Extract the (x, y) coordinate from the center of the cell holding the provided text.  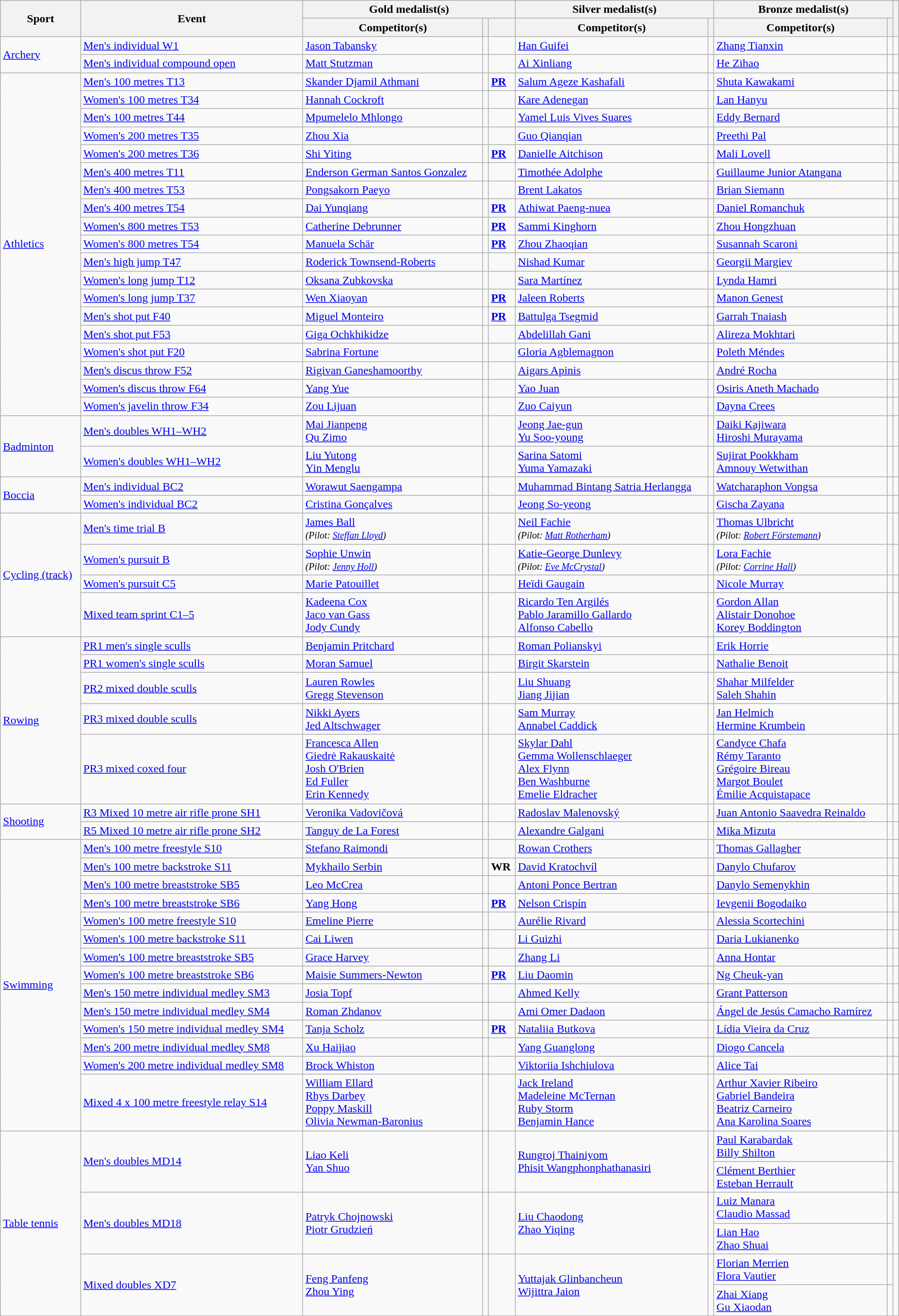
Shi Yiting (393, 154)
Watcharaphon Vongsa (800, 486)
Maisie Summers-Newton (393, 975)
Worawut Saengampa (393, 486)
Women's pursuit B (192, 559)
Nathalie Benoit (800, 664)
Men's discus throw F52 (192, 370)
Gischa Zayana (800, 504)
Marie Patouillet (393, 584)
Neil Fachie(Pilot: Matt Rotherham) (612, 528)
Rungroj ThainiyomPhisit Wangphonphathanasiri (612, 1161)
Jeong So-yeong (612, 504)
Yang Guanglong (612, 1047)
Gordon AllanAlistair DonohoeKorey Boddington (800, 615)
Mai JianpengQu Zimo (393, 430)
Li Guizhi (612, 939)
R5 Mixed 10 metre air rifle prone SH2 (192, 831)
Kare Adenegan (612, 100)
William EllardRhys DarbeyPoppy MaskillOlivia Newman-Baronius (393, 1103)
Viktoriia Ishchiulova (612, 1065)
Erik Horrie (800, 646)
Skander Djamil Athmani (393, 82)
Silver medalist(s) (615, 9)
Ievgenii Bogodaiko (800, 903)
Luiz ManaraClaudio Massad (800, 1208)
Men's high jump T47 (192, 262)
Katie-George Dunlevy(Pilot: Eve McCrystal) (612, 559)
Men's 400 metres T11 (192, 172)
Roderick Townsend-Roberts (393, 262)
Hannah Cockroft (393, 100)
Sujirat PookkhamAmnouy Wetwithan (800, 462)
Athletics (41, 244)
Men's individual BC2 (192, 486)
Mixed doubles XD7 (192, 1285)
Men's doubles MD18 (192, 1223)
Women's long jump T37 (192, 298)
Lora Fachie(Pilot: Corrine Hall) (800, 559)
Brent Lakatos (612, 190)
Boccia (41, 495)
Men's 200 metre individual medley SM8 (192, 1047)
Garrah Tnaiash (800, 316)
Josia Topf (393, 993)
Jan HelmichHermine Krumbein (800, 719)
Sara Martínez (612, 280)
James Ball(Pilot: Steffan Lloyd) (393, 528)
PR1 women's single sculls (192, 664)
Jaleen Roberts (612, 298)
Women's 200 metres T35 (192, 136)
Aurélie Rivard (612, 921)
Alice Tai (800, 1065)
PR1 men's single sculls (192, 646)
Zhou Xia (393, 136)
Lynda Hamri (800, 280)
Birgit Skarstein (612, 664)
Battulga Tsegmid (612, 316)
Brock Whiston (393, 1065)
Yuttajak GlinbancheunWijittra Jaion (612, 1285)
Women's 150 metre individual medley SM4 (192, 1029)
Grace Harvey (393, 957)
Cycling (track) (41, 575)
Alexandre Galgani (612, 831)
Alireza Mokhtari (800, 334)
Manon Genest (800, 298)
Liu ChaodongZhao Yiqing (612, 1223)
Danylo Chufarov (800, 867)
Nicole Murray (800, 584)
Miguel Monteiro (393, 316)
Han Guifei (612, 46)
Thomas Ulbricht(Pilot: Robert Förstemann) (800, 528)
Women's 200 metres T36 (192, 154)
Women's 800 metres T53 (192, 226)
Zou Lijuan (393, 406)
Men's shot put F53 (192, 334)
Ahmed Kelly (612, 993)
Dayna Crees (800, 406)
Emeline Pierre (393, 921)
R3 Mixed 10 metre air rifle prone SH1 (192, 813)
Grant Patterson (800, 993)
Nelson Crispín (612, 903)
Nikki AyersJed Altschwager (393, 719)
Women's 100 metre breaststroke SB5 (192, 957)
Leo McCrea (393, 885)
Men's 400 metres T54 (192, 208)
Sam MurrayAnnabel Caddick (612, 719)
Guo Qianqian (612, 136)
Kadeena CoxJaco van GassJody Cundy (393, 615)
Gloria Agblemagnon (612, 352)
Rigivan Ganeshamoorthy (393, 370)
Men's 150 metre individual medley SM4 (192, 1011)
Sophie Unwin(Pilot: Jenny Holl) (393, 559)
Florian MerrienFlora Vautier (800, 1270)
Guillaume Junior Atangana (800, 172)
Brian Siemann (800, 190)
Patryk ChojnowskiPiotr Grudzień (393, 1223)
Roman Zhdanov (393, 1011)
Women's 100 metre freestyle S10 (192, 921)
Women's 800 metres T54 (192, 244)
Daniel Romanchuk (800, 208)
Zhou Zhaoqian (612, 244)
Dai Yunqiang (393, 208)
Ai Xinliang (612, 64)
Lan Hanyu (800, 100)
Sarina SatomiYuma Yamazaki (612, 462)
Matt Stutzman (393, 64)
Men's 100 metre breaststroke SB6 (192, 903)
Danylo Semenykhin (800, 885)
Swimming (41, 985)
Feng PanfengZhou Ying (393, 1285)
Nishad Kumar (612, 262)
Men's 150 metre individual medley SM3 (192, 993)
Zuo Caiyun (612, 406)
Tanja Scholz (393, 1029)
Heïdi Gaugain (612, 584)
Danielle Aitchison (612, 154)
Abdelillah Gani (612, 334)
PR3 mixed coxed four (192, 769)
He Zihao (800, 64)
Oksana Zubkovska (393, 280)
Mykhailo Serbin (393, 867)
Men's 100 metre freestyle S10 (192, 849)
Sport (41, 18)
Mpumelelo Mhlongo (393, 118)
Event (192, 18)
Paul KarabardakBilly Shilton (800, 1146)
Athiwat Paeng-nuea (612, 208)
Mixed team sprint C1–5 (192, 615)
Men's time trial B (192, 528)
André Rocha (800, 370)
Thomas Gallagher (800, 849)
Wen Xiaoyan (393, 298)
Osiris Aneth Machado (800, 388)
Men's 100 metres T13 (192, 82)
Zhai XiangGu Xiaodan (800, 1300)
Jason Tabansky (393, 46)
Georgii Margiev (800, 262)
Zhang Li (612, 957)
Sabrina Fortune (393, 352)
Muhammad Bintang Satria Herlangga (612, 486)
WR (502, 867)
Enderson German Santos Gonzalez (393, 172)
Yamel Luis Vives Suares (612, 118)
Ng Cheuk-yan (800, 975)
Liu Daomin (612, 975)
Salum Ageze Kashafali (612, 82)
Shooting (41, 822)
Francesca AllenGiedrė RakauskaitėJosh O'BrienEd FullerErin Kennedy (393, 769)
Juan Antonio Saavedra Reinaldo (800, 813)
Bronze medalist(s) (803, 9)
Rowan Crothers (612, 849)
Sammi Kinghorn (612, 226)
Poleth Méndes (800, 352)
Liu ShuangJiang Jijian (612, 688)
Men's individual compound open (192, 64)
Men's 100 metres T44 (192, 118)
Lauren RowlesGregg Stevenson (393, 688)
Arthur Xavier RibeiroGabriel BandeiraBeatriz CarneiroAna Karolina Soares (800, 1103)
Susannah Scaroni (800, 244)
Roman Polianskyi (612, 646)
Daria Lukianenko (800, 939)
Skylar DahlGemma WollenschlaegerAlex FlynnBen WashburneEmelie Eldracher (612, 769)
Mali Lovell (800, 154)
Women's long jump T12 (192, 280)
Stefano Raimondi (393, 849)
Women's javelin throw F34 (192, 406)
Liu YutongYin Menglu (393, 462)
Zhou Hongzhuan (800, 226)
Lídia Vieira da Cruz (800, 1029)
Men's shot put F40 (192, 316)
Shuta Kawakami (800, 82)
Yang Yue (393, 388)
Alessia Scortechini (800, 921)
Radoslav Malenovský (612, 813)
Manuela Schär (393, 244)
Lian HaoZhao Shuai (800, 1238)
Zhang Tianxin (800, 46)
Yao Juan (612, 388)
David Kratochvíl (612, 867)
PR2 mixed double sculls (192, 688)
Clément BerthierEsteban Herrault (800, 1177)
Badminton (41, 446)
Veronika Vadovičová (393, 813)
Men's 400 metres T53 (192, 190)
Women's 100 metre backstroke S11 (192, 939)
Women's discus throw F64 (192, 388)
Preethi Pal (800, 136)
Liao KeliYan Shuo (393, 1161)
Women's 100 metre breaststroke SB6 (192, 975)
Anna Hontar (800, 957)
Archery (41, 55)
Tanguy de La Forest (393, 831)
Women's 100 metres T34 (192, 100)
Women's 200 metre individual medley SM8 (192, 1065)
Antoni Ponce Bertran (612, 885)
Aigars Apinis (612, 370)
Mika Mizuta (800, 831)
Gold medalist(s) (409, 9)
Cai Liwen (393, 939)
Candyce ChafaRémy TarantoGrégoire BireauMargot BouletÉmilie Acquistapace (800, 769)
Men's doubles WH1–WH2 (192, 430)
Xu Haijiao (393, 1047)
Cristina Gonçalves (393, 504)
Moran Samuel (393, 664)
Benjamin Pritchard (393, 646)
PR3 mixed double sculls (192, 719)
Rowing (41, 720)
Jeong Jae-gunYu Soo-young (612, 430)
Table tennis (41, 1223)
Nataliia Butkova (612, 1029)
Women's individual BC2 (192, 504)
Shahar MilfelderSaleh Shahin (800, 688)
Women's doubles WH1–WH2 (192, 462)
Men's individual W1 (192, 46)
Yang Hong (393, 903)
Ángel de Jesús Camacho Ramírez (800, 1011)
Men's doubles MD14 (192, 1161)
Men's 100 metre breaststroke SB5 (192, 885)
Ricardo Ten ArgilésPablo Jaramillo GallardoAlfonso Cabello (612, 615)
Women's shot put F20 (192, 352)
Diogo Cancela (800, 1047)
Mixed 4 x 100 metre freestyle relay S14 (192, 1103)
Timothée Adolphe (612, 172)
Eddy Bernard (800, 118)
Daiki KajiwaraHiroshi Murayama (800, 430)
Men's 100 metre backstroke S11 (192, 867)
Jack IrelandMadeleine McTernanRuby StormBenjamin Hance (612, 1103)
Giga Ochkhikidze (393, 334)
Ami Omer Dadaon (612, 1011)
Pongsakorn Paeyo (393, 190)
Catherine Debrunner (393, 226)
Women's pursuit C5 (192, 584)
